Return [X, Y] of the center of cell containing provided text 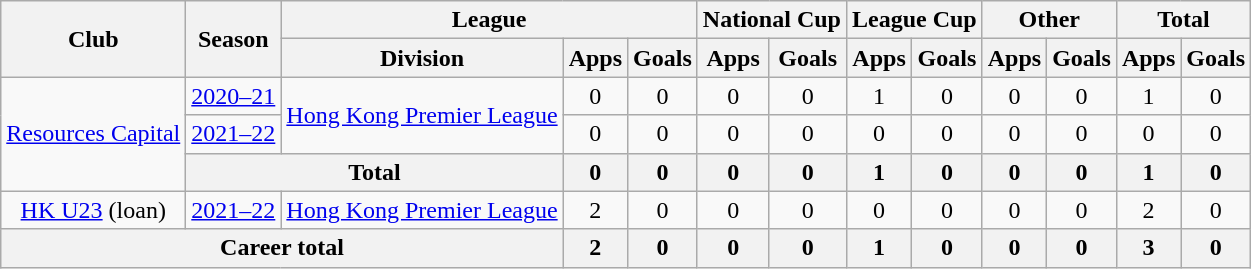
Career total [282, 248]
Other [1049, 20]
Division [422, 58]
Club [94, 39]
National Cup [772, 20]
3 [1148, 248]
HK U23 (loan) [94, 210]
League [490, 20]
Season [234, 39]
League Cup [914, 20]
Resources Capital [94, 134]
2020–21 [234, 96]
